Detect which cell encompasses the target text, then output its (X, Y) center coordinate. 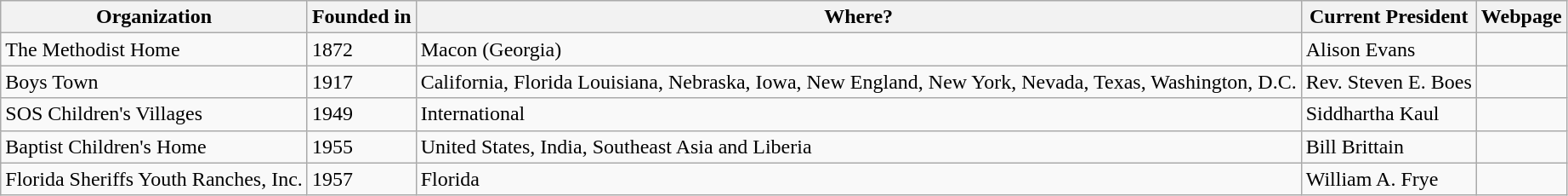
Rev. Steven E. Boes (1389, 82)
The Methodist Home (155, 49)
1955 (361, 147)
SOS Children's Villages (155, 114)
International (859, 114)
Florida Sheriffs Youth Ranches, Inc. (155, 179)
Current President (1389, 17)
Webpage (1521, 17)
1872 (361, 49)
1949 (361, 114)
William A. Frye (1389, 179)
Founded in (361, 17)
Organization (155, 17)
1957 (361, 179)
California, Florida Louisiana, Nebraska, Iowa, New England, New York, Nevada, Texas, Washington, D.C. (859, 82)
Alison Evans (1389, 49)
Bill Brittain (1389, 147)
United States, India, Southeast Asia and Liberia (859, 147)
Siddhartha Kaul (1389, 114)
Where? (859, 17)
Florida (859, 179)
Baptist Children's Home (155, 147)
1917 (361, 82)
Boys Town (155, 82)
Macon (Georgia) (859, 49)
